Return [x, y] of the center of cell containing provided text 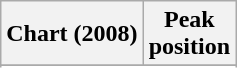
Chart (2008) [72, 34]
Peakposition [189, 34]
